Identify which cell holds the provided text, then report its (x, y) central coordinate. 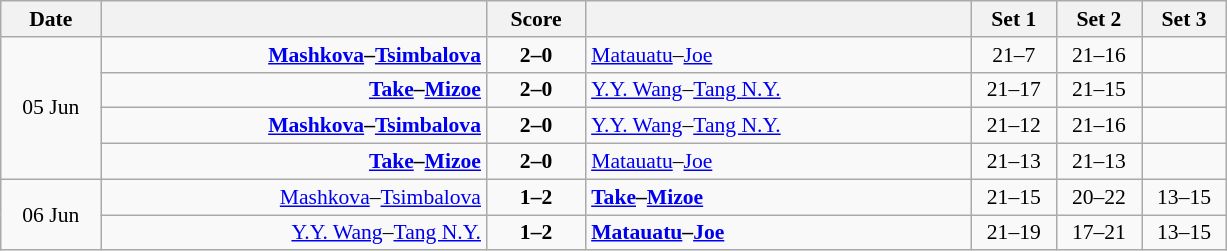
21–17 (1014, 90)
Score (536, 19)
21–19 (1014, 233)
05 Jun (51, 108)
17–21 (1098, 233)
Set 2 (1098, 19)
Set 1 (1014, 19)
Set 3 (1184, 19)
Date (51, 19)
21–12 (1014, 126)
06 Jun (51, 214)
20–22 (1098, 197)
21–7 (1014, 55)
